From the cell containing the given text, extract its center point as [x, y] coordinate. 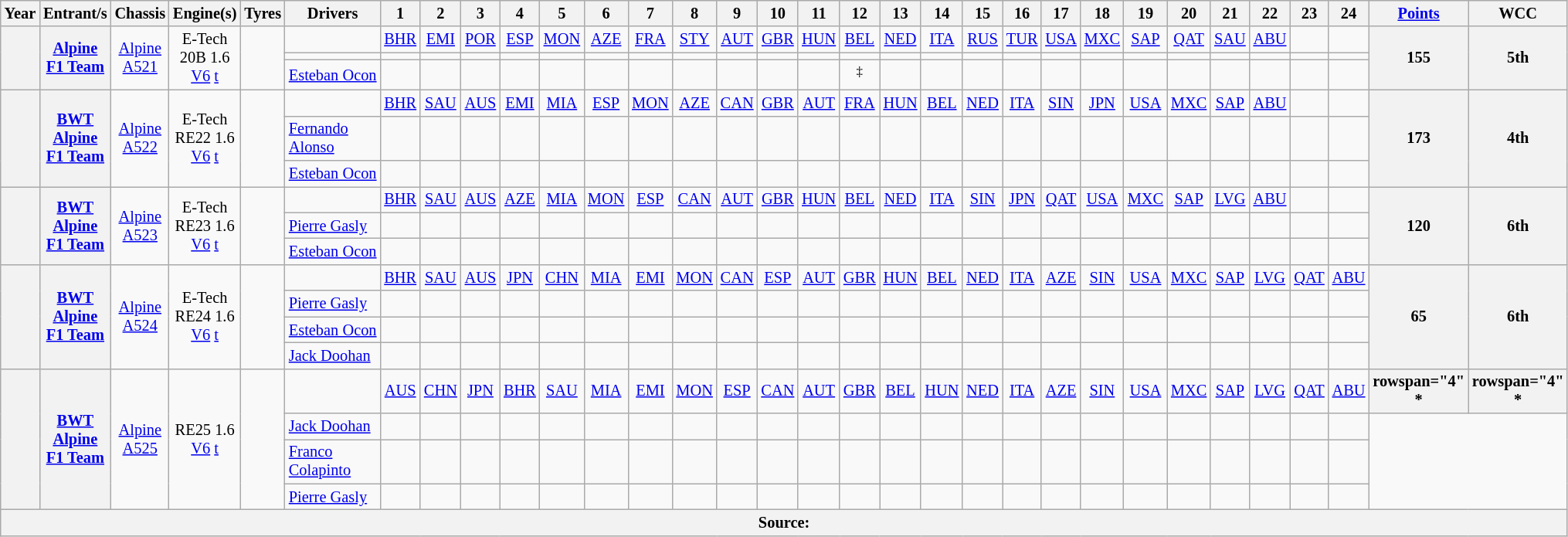
Alpine F1 Team [75, 58]
Year [20, 13]
8 [695, 13]
E-Tech 20B 1.6 V6 t [205, 58]
STY [695, 39]
9 [737, 13]
Alpine A523 [141, 226]
5 [562, 13]
1 [400, 13]
16 [1022, 13]
4th [1519, 138]
Entrant/s [75, 13]
‡ [860, 74]
5th [1519, 58]
Alpine A521 [141, 58]
Drivers [332, 13]
22 [1270, 13]
Franco Colapinto [332, 461]
12 [860, 13]
Alpine A522 [141, 138]
Tyres [263, 13]
7 [650, 13]
14 [942, 13]
11 [819, 13]
Points [1418, 13]
Alpine A525 [141, 439]
24 [1349, 13]
10 [777, 13]
23 [1308, 13]
20 [1189, 13]
2 [440, 13]
POR [480, 39]
13 [901, 13]
TUR [1022, 39]
WCC [1519, 13]
Alpine A524 [141, 317]
6 [606, 13]
120 [1418, 226]
Chassis [141, 13]
17 [1061, 13]
15 [983, 13]
19 [1145, 13]
Source: [785, 522]
E-Tech RE23 1.6 V6 t [205, 226]
4 [520, 13]
173 [1418, 138]
Engine(s) [205, 13]
E-Tech RE24 1.6 V6 t [205, 317]
18 [1102, 13]
RUS [983, 39]
E-Tech RE22 1.6 V6 t [205, 138]
RE25 1.6 V6 t [205, 439]
21 [1230, 13]
155 [1418, 58]
3 [480, 13]
Fernando Alonso [332, 138]
65 [1418, 317]
